Output the (X, Y) coordinate of the center of the cell containing the given text.  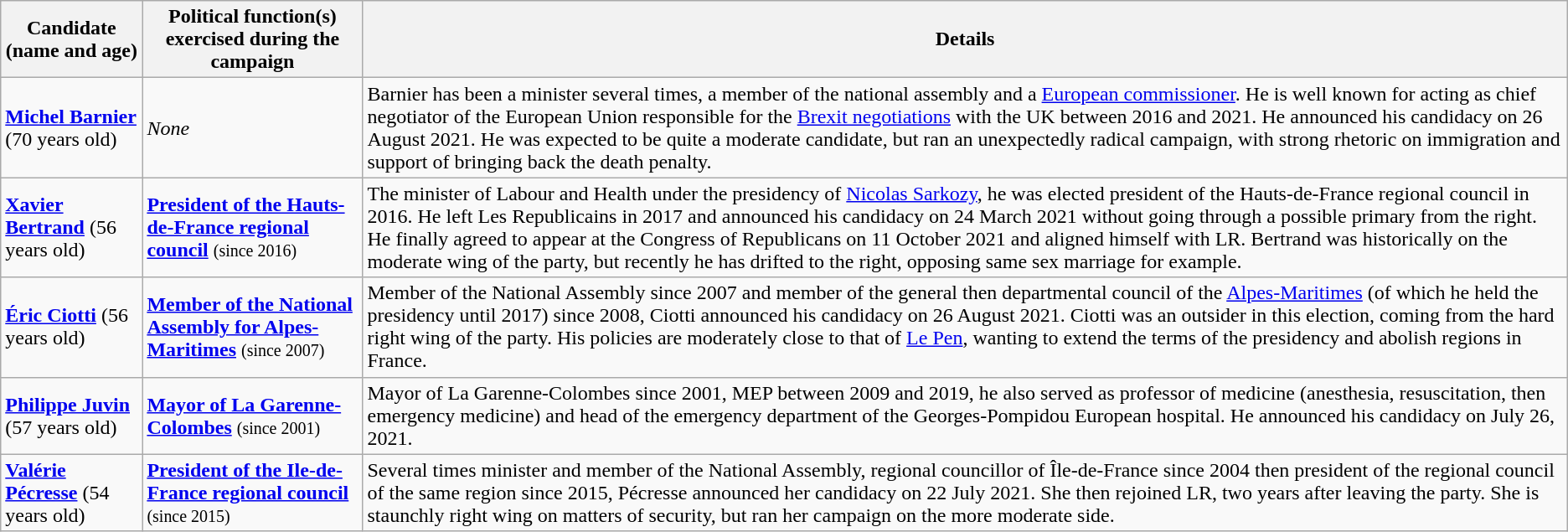
President of the Ile-de-France regional council (since 2015) (253, 493)
Éric Ciotti (56 years old) (72, 327)
Candidate (name and age) (72, 39)
None (253, 127)
Details (965, 39)
Valérie Pécresse (54 years old) (72, 493)
President of the Hauts-de-France regional council (since 2016) (253, 228)
Michel Barnier (70 years old) (72, 127)
Mayor of La Garenne-Colombes (since 2001) (253, 416)
Philippe Juvin (57 years old) (72, 416)
Member of the National Assembly for Alpes-Maritimes (since 2007) (253, 327)
Political function(s) exercised during the campaign (253, 39)
Xavier Bertrand (56 years old) (72, 228)
